Search for the cell housing the specified text and yield its (X, Y) center coordinate. 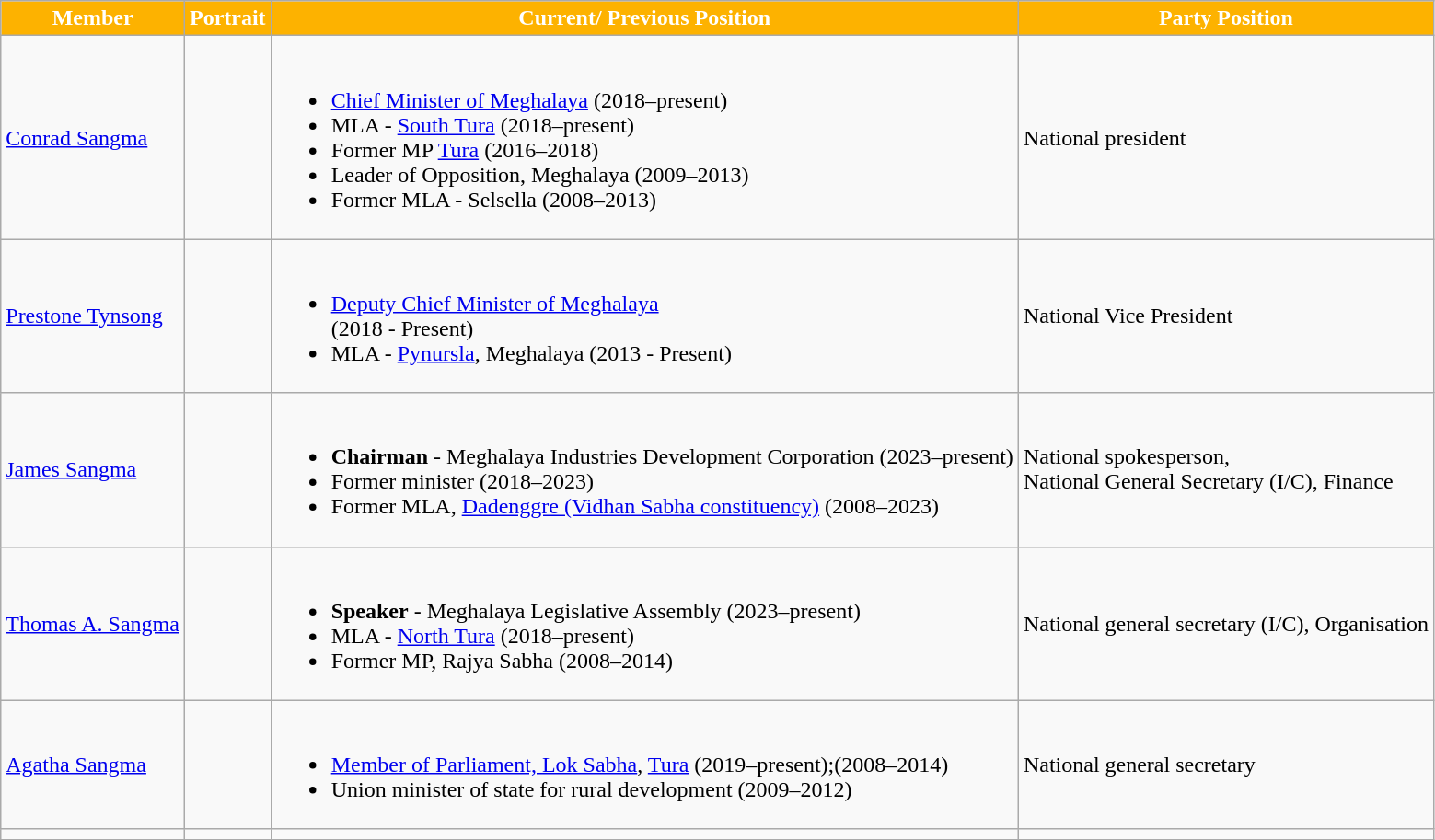
Deputy Chief Minister of Meghalaya (2018 - Present)MLA - Pynursla, Meghalaya (2013 - Present) (644, 316)
National president (1226, 138)
Thomas A. Sangma (93, 624)
Portrait (227, 18)
Prestone Tynsong (93, 316)
Current/ Previous Position (644, 18)
Conrad Sangma (93, 138)
James Sangma (93, 469)
National spokesperson, National General Secretary (I/C), Finance (1226, 469)
Speaker - Meghalaya Legislative Assembly (2023–present)MLA - North Tura (2018–present)Former MP, Rajya Sabha (2008–2014) (644, 624)
Agatha Sangma (93, 765)
National general secretary (1226, 765)
Member (93, 18)
National general secretary (I/C), Organisation (1226, 624)
National Vice President (1226, 316)
Party Position (1226, 18)
Member of Parliament, Lok Sabha, Tura (2019–present);(2008–2014)Union minister of state for rural development (2009–2012) (644, 765)
